Provide the (X, Y) coordinate of the cell's center where the given text is located.  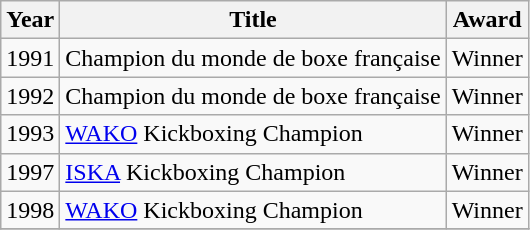
1998 (30, 210)
1992 (30, 96)
1991 (30, 58)
1993 (30, 134)
1997 (30, 172)
Title (253, 20)
ISKA Kickboxing Champion (253, 172)
Year (30, 20)
Award (487, 20)
